Output the (X, Y) coordinate of the center of the cell containing the given text.  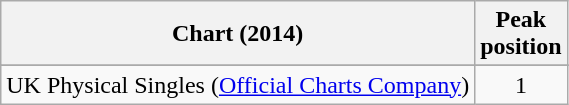
Peakposition (521, 34)
Chart (2014) (238, 34)
UK Physical Singles (Official Charts Company) (238, 85)
1 (521, 85)
